Return the (X, Y) coordinate for the center point of the cell that contains the specified text.  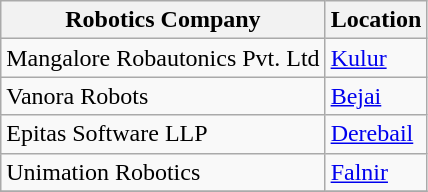
Bejai (376, 96)
Derebail (376, 134)
Robotics Company (163, 20)
Vanora Robots (163, 96)
Location (376, 20)
Epitas Software LLP (163, 134)
Unimation Robotics (163, 172)
Mangalore Robautonics Pvt. Ltd (163, 58)
Kulur (376, 58)
Falnir (376, 172)
